Determine the [X, Y] coordinate at the center of the cell enclosing the given text.  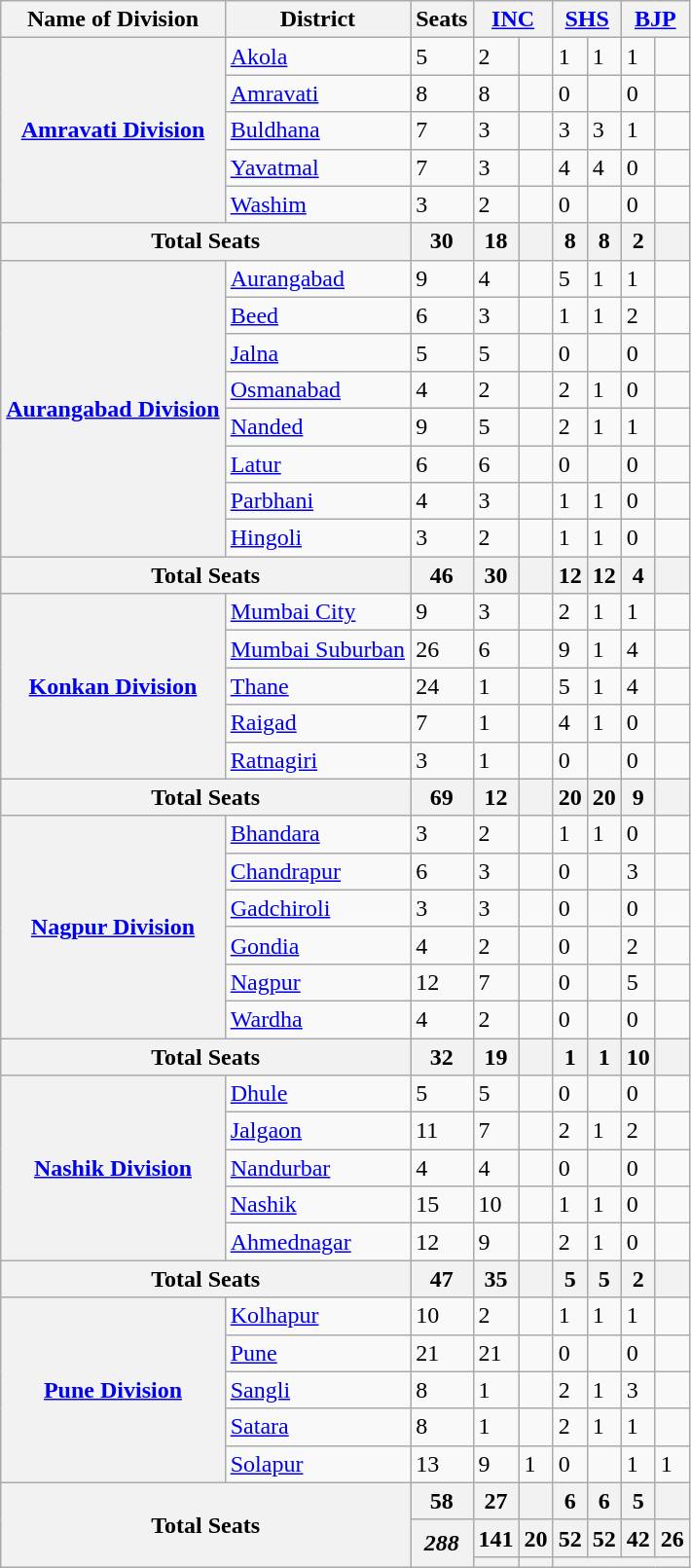
Nagpur Division [113, 927]
Ratnagiri [317, 760]
69 [442, 797]
Seats [442, 19]
Beed [317, 315]
Aurangabad [317, 278]
58 [442, 1501]
Pune Division [113, 1390]
18 [496, 241]
Buldhana [317, 130]
Sangli [317, 1390]
Thane [317, 686]
Nandurbar [317, 1168]
Hingoli [317, 538]
27 [496, 1501]
13 [442, 1464]
Nanded [317, 426]
288 [442, 1544]
15 [442, 1205]
INC [513, 19]
SHS [587, 19]
Washim [317, 204]
Amravati [317, 93]
Raigad [317, 723]
Chandrapur [317, 871]
District [317, 19]
19 [496, 1056]
35 [496, 1279]
32 [442, 1056]
Aurangabad Division [113, 408]
Amravati Division [113, 130]
Mumbai City [317, 612]
Bhandara [317, 834]
Name of Division [113, 19]
Ahmednagar [317, 1242]
Wardha [317, 1019]
Latur [317, 464]
Yavatmal [317, 167]
Gondia [317, 945]
Konkan Division [113, 686]
Nashik Division [113, 1168]
BJP [655, 19]
Kolhapur [317, 1316]
Osmanabad [317, 389]
Pune [317, 1353]
Akola [317, 56]
24 [442, 686]
Gadchiroli [317, 908]
Mumbai Suburban [317, 649]
42 [638, 1538]
Dhule [317, 1094]
47 [442, 1279]
Solapur [317, 1464]
141 [496, 1538]
Jalna [317, 352]
46 [442, 575]
Nagpur [317, 982]
Jalgaon [317, 1131]
11 [442, 1131]
Satara [317, 1427]
Nashik [317, 1205]
Parbhani [317, 501]
